Detect which cell encompasses the target text, then output its (x, y) center coordinate. 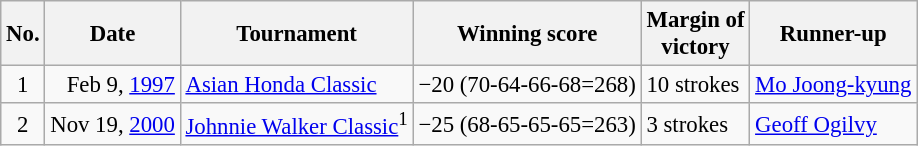
Date (112, 34)
Runner-up (834, 34)
10 strokes (696, 85)
Asian Honda Classic (296, 85)
Mo Joong-kyung (834, 85)
1 (23, 85)
3 strokes (696, 124)
2 (23, 124)
Nov 19, 2000 (112, 124)
Feb 9, 1997 (112, 85)
Winning score (527, 34)
Margin ofvictory (696, 34)
Geoff Ogilvy (834, 124)
Tournament (296, 34)
−20 (70-64-66-68=268) (527, 85)
Johnnie Walker Classic1 (296, 124)
−25 (68-65-65-65=263) (527, 124)
No. (23, 34)
